Extract the (X, Y) coordinate from the center of the cell holding the provided text.  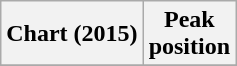
Peak position (189, 34)
Chart (2015) (72, 34)
